Return (x, y) of the center of cell containing provided text 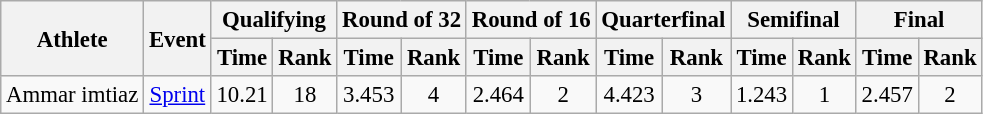
Round of 16 (531, 20)
3 (696, 95)
Sprint (178, 95)
Round of 32 (402, 20)
10.21 (242, 95)
Event (178, 38)
18 (305, 95)
Quarterfinal (664, 20)
4.423 (629, 95)
3.453 (369, 95)
2.457 (887, 95)
Athlete (72, 38)
1.243 (762, 95)
4 (434, 95)
2.464 (498, 95)
Ammar imtiaz (72, 95)
Final (919, 20)
1 (824, 95)
Semifinal (794, 20)
Qualifying (274, 20)
